For the text-containing cell, return its midpoint in [X, Y] coordinate format. 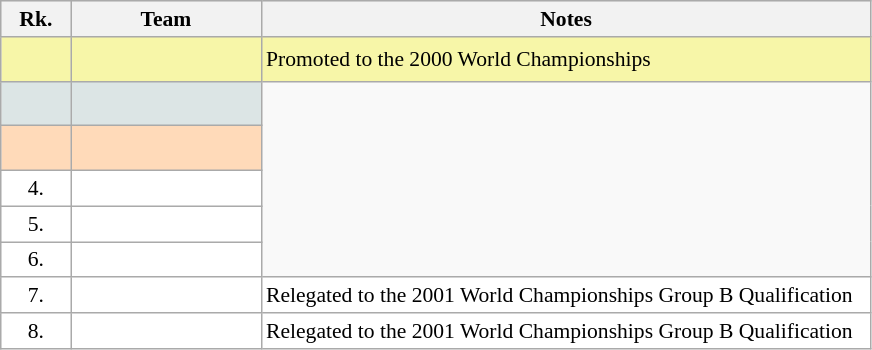
4. [36, 189]
Promoted to the 2000 World Championships [566, 60]
Notes [566, 19]
7. [36, 296]
Team [166, 19]
Rk. [36, 19]
8. [36, 331]
6. [36, 260]
5. [36, 224]
